Pinpoint the cell where the given text exists, returning its (x, y) midpoint coordinate. 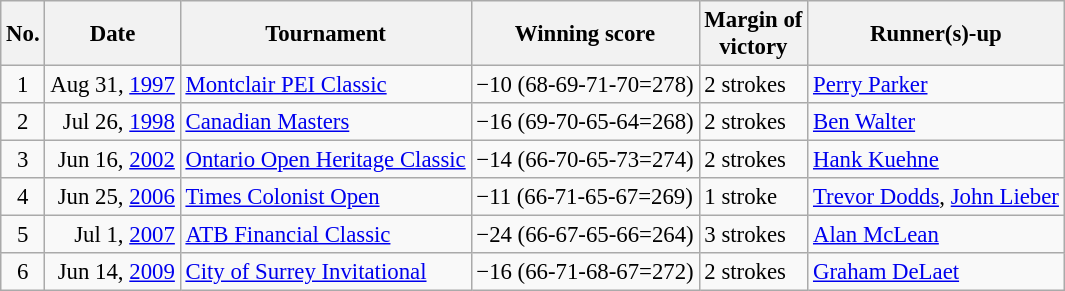
Runner(s)-up (936, 34)
Times Colonist Open (326, 197)
Aug 31, 1997 (112, 85)
Winning score (585, 34)
1 (23, 85)
Jul 1, 2007 (112, 235)
Jun 16, 2002 (112, 160)
Margin ofvictory (754, 34)
Ontario Open Heritage Classic (326, 160)
3 strokes (754, 235)
ATB Financial Classic (326, 235)
1 stroke (754, 197)
Alan McLean (936, 235)
−14 (66-70-65-73=274) (585, 160)
2 (23, 122)
−24 (66-67-65-66=264) (585, 235)
−11 (66-71-65-67=269) (585, 197)
Perry Parker (936, 85)
Jul 26, 1998 (112, 122)
3 (23, 160)
Tournament (326, 34)
−16 (69-70-65-64=268) (585, 122)
Canadian Masters (326, 122)
Jun 25, 2006 (112, 197)
Trevor Dodds, John Lieber (936, 197)
Montclair PEI Classic (326, 85)
No. (23, 34)
5 (23, 235)
Ben Walter (936, 122)
Hank Kuehne (936, 160)
4 (23, 197)
−10 (68-69-71-70=278) (585, 85)
Date (112, 34)
